Output the [x, y] coordinate of the center of the cell containing the given text.  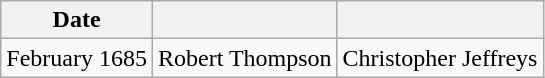
Robert Thompson [244, 58]
Christopher Jeffreys [440, 58]
Date [77, 20]
February 1685 [77, 58]
